Return the (X, Y) coordinate for the center point of the cell that contains the specified text.  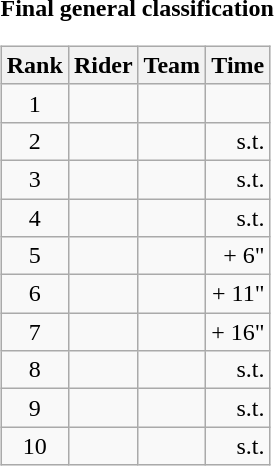
4 (34, 217)
3 (34, 179)
Rank (34, 65)
7 (34, 332)
Rider (103, 65)
1 (34, 103)
9 (34, 408)
Time (238, 65)
10 (34, 446)
5 (34, 256)
6 (34, 294)
2 (34, 141)
+ 16" (238, 332)
Team (172, 65)
8 (34, 370)
+ 11" (238, 294)
+ 6" (238, 256)
